From the cell containing the given text, extract its center point as (X, Y) coordinate. 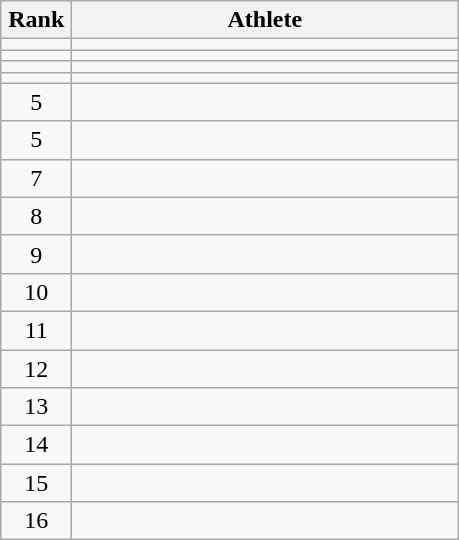
Athlete (265, 20)
9 (36, 254)
15 (36, 483)
Rank (36, 20)
16 (36, 521)
13 (36, 407)
11 (36, 330)
7 (36, 178)
8 (36, 216)
10 (36, 292)
12 (36, 369)
14 (36, 445)
